Extract the (X, Y) coordinate from the center of the cell holding the provided text.  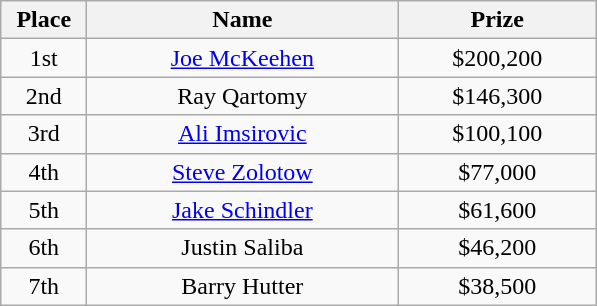
1st (44, 58)
$38,500 (498, 286)
Prize (498, 20)
Joe McKeehen (242, 58)
2nd (44, 96)
3rd (44, 134)
4th (44, 172)
Justin Saliba (242, 248)
Jake Schindler (242, 210)
$200,200 (498, 58)
Steve Zolotow (242, 172)
6th (44, 248)
Ali Imsirovic (242, 134)
Ray Qartomy (242, 96)
Name (242, 20)
$61,600 (498, 210)
5th (44, 210)
$146,300 (498, 96)
$46,200 (498, 248)
$100,100 (498, 134)
$77,000 (498, 172)
7th (44, 286)
Place (44, 20)
Barry Hutter (242, 286)
